Capture the cell that displays the provided text and extract its [X, Y] central coordinate. 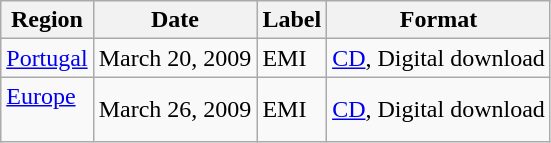
Region [47, 20]
Portugal [47, 58]
Label [292, 20]
Format [439, 20]
March 26, 2009 [175, 110]
Date [175, 20]
March 20, 2009 [175, 58]
Europe [47, 110]
